Provide the [X, Y] coordinate of the cell's center where the given text is located.  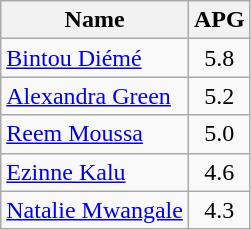
5.2 [219, 96]
Alexandra Green [95, 96]
Ezinne Kalu [95, 172]
Bintou Diémé [95, 58]
4.3 [219, 210]
APG [219, 20]
5.0 [219, 134]
Reem Moussa [95, 134]
Natalie Mwangale [95, 210]
4.6 [219, 172]
Name [95, 20]
5.8 [219, 58]
